Capture the cell that displays the provided text and extract its (x, y) central coordinate. 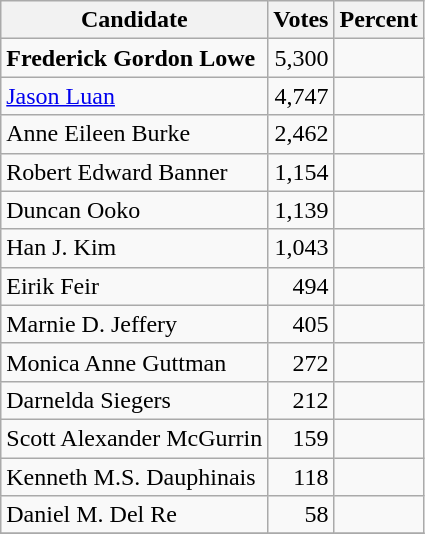
494 (301, 286)
1,154 (301, 172)
159 (301, 438)
Anne Eileen Burke (134, 134)
2,462 (301, 134)
272 (301, 362)
Marnie D. Jeffery (134, 324)
4,747 (301, 96)
Duncan Ooko (134, 210)
Scott Alexander McGurrin (134, 438)
405 (301, 324)
Votes (301, 20)
58 (301, 515)
1,139 (301, 210)
Eirik Feir (134, 286)
Candidate (134, 20)
5,300 (301, 58)
Daniel M. Del Re (134, 515)
Frederick Gordon Lowe (134, 58)
Kenneth M.S. Dauphinais (134, 477)
Darnelda Siegers (134, 400)
1,043 (301, 248)
Robert Edward Banner (134, 172)
212 (301, 400)
Percent (378, 20)
Han J. Kim (134, 248)
Jason Luan (134, 96)
118 (301, 477)
Monica Anne Guttman (134, 362)
